Output the [X, Y] coordinate of the center of the cell containing the given text.  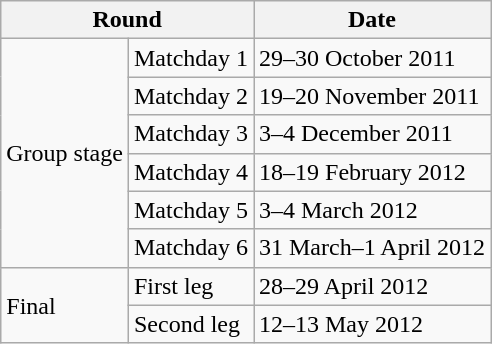
Second leg [190, 324]
Date [372, 20]
18–19 February 2012 [372, 172]
3–4 December 2011 [372, 134]
Matchday 1 [190, 58]
19–20 November 2011 [372, 96]
Group stage [65, 153]
Matchday 5 [190, 210]
Matchday 3 [190, 134]
Matchday 4 [190, 172]
3–4 March 2012 [372, 210]
First leg [190, 286]
29–30 October 2011 [372, 58]
Matchday 2 [190, 96]
Final [65, 305]
Round [128, 20]
Matchday 6 [190, 248]
31 March–1 April 2012 [372, 248]
28–29 April 2012 [372, 286]
12–13 May 2012 [372, 324]
